Search for the cell housing the specified text and yield its [x, y] center coordinate. 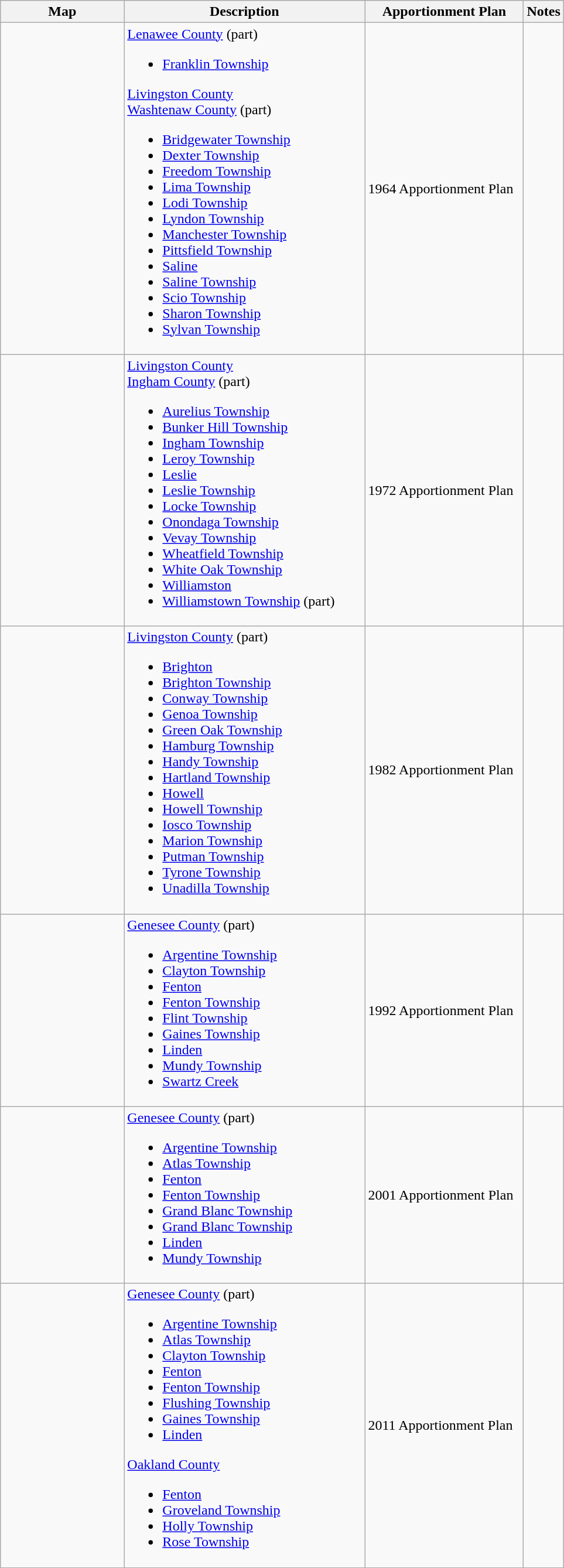
1992 Apportionment Plan [444, 1010]
Genesee County (part)Argentine TownshipClayton TownshipFentonFenton TownshipFlint TownshipGaines TownshipLindenMundy TownshipSwartz Creek [245, 1010]
Apportionment Plan [444, 12]
2011 Apportionment Plan [444, 1426]
1982 Apportionment Plan [444, 770]
Map [62, 12]
Description [245, 12]
1972 Apportionment Plan [444, 490]
2001 Apportionment Plan [444, 1195]
Genesee County (part)Argentine TownshipAtlas TownshipFentonFenton TownshipGrand Blanc TownshipGrand Blanc TownshipLindenMundy Township [245, 1195]
1964 Apportionment Plan [444, 189]
Notes [544, 12]
